Return the (x, y) coordinate for the center point of the cell that contains the specified text.  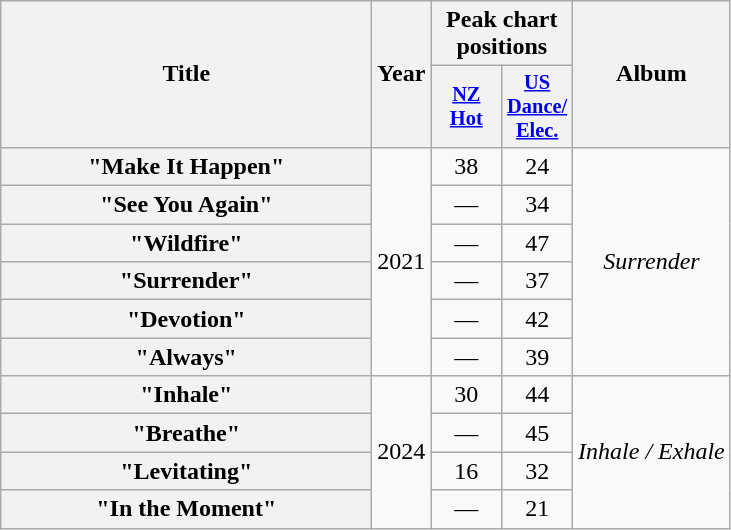
Surrender (652, 261)
42 (538, 319)
21 (538, 509)
2024 (402, 452)
32 (538, 471)
"Wildfire" (186, 243)
"See You Again" (186, 205)
Inhale / Exhale (652, 452)
47 (538, 243)
"Inhale" (186, 395)
Title (186, 74)
38 (466, 166)
"Breathe" (186, 433)
"Levitating" (186, 471)
USDance/Elec. (538, 107)
"Always" (186, 357)
30 (466, 395)
Album (652, 74)
"Surrender" (186, 281)
"Make It Happen" (186, 166)
Peak chart positions (502, 34)
45 (538, 433)
44 (538, 395)
39 (538, 357)
2021 (402, 261)
"In the Moment" (186, 509)
NZHot (466, 107)
34 (538, 205)
"Devotion" (186, 319)
37 (538, 281)
16 (466, 471)
24 (538, 166)
Year (402, 74)
